Pinpoint the cell where the given text exists, returning its [x, y] midpoint coordinate. 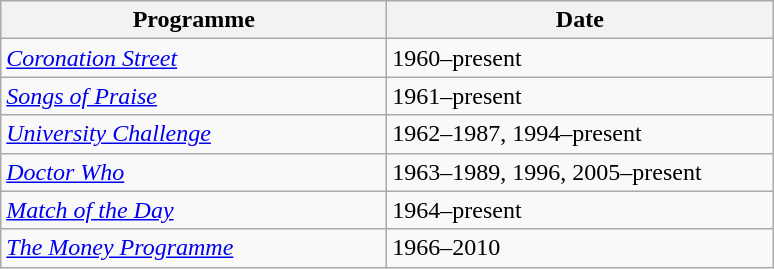
Programme [194, 20]
Songs of Praise [194, 96]
1962–1987, 1994–present [580, 134]
The Money Programme [194, 248]
Match of the Day [194, 210]
Doctor Who [194, 172]
University Challenge [194, 134]
1964–present [580, 210]
Coronation Street [194, 58]
1960–present [580, 58]
1966–2010 [580, 248]
Date [580, 20]
1963–1989, 1996, 2005–present [580, 172]
1961–present [580, 96]
